For the text-containing cell, return its midpoint in [X, Y] coordinate format. 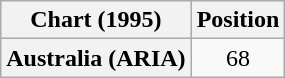
Chart (1995) [96, 20]
Position [238, 20]
68 [238, 58]
Australia (ARIA) [96, 58]
